Extract the [x, y] coordinate from the center of the cell holding the provided text.  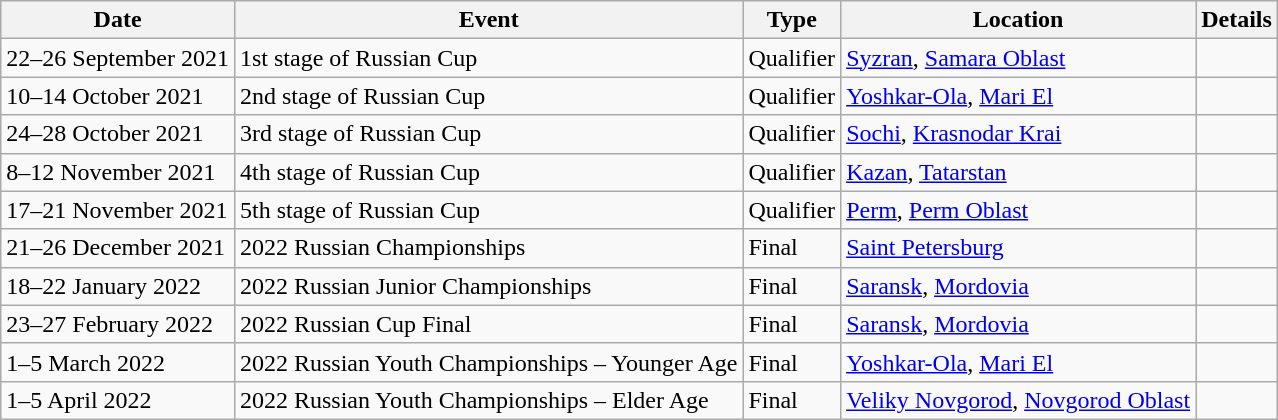
Event [488, 20]
21–26 December 2021 [118, 248]
3rd stage of Russian Cup [488, 134]
Details [1237, 20]
17–21 November 2021 [118, 210]
2022 Russian Junior Championships [488, 286]
Type [792, 20]
18–22 January 2022 [118, 286]
Saint Petersburg [1018, 248]
1st stage of Russian Cup [488, 58]
10–14 October 2021 [118, 96]
2022 Russian Youth Championships – Younger Age [488, 362]
Date [118, 20]
8–12 November 2021 [118, 172]
Sochi, Krasnodar Krai [1018, 134]
2022 Russian Youth Championships – Elder Age [488, 400]
1–5 April 2022 [118, 400]
23–27 February 2022 [118, 324]
22–26 September 2021 [118, 58]
1–5 March 2022 [118, 362]
Perm, Perm Oblast [1018, 210]
2022 Russian Championships [488, 248]
2nd stage of Russian Cup [488, 96]
Syzran, Samara Oblast [1018, 58]
Veliky Novgorod, Novgorod Oblast [1018, 400]
24–28 October 2021 [118, 134]
2022 Russian Cup Final [488, 324]
4th stage of Russian Cup [488, 172]
Location [1018, 20]
Kazan, Tatarstan [1018, 172]
5th stage of Russian Cup [488, 210]
